Find where the given text appears and provide that cell's center as [x, y] coordinate. 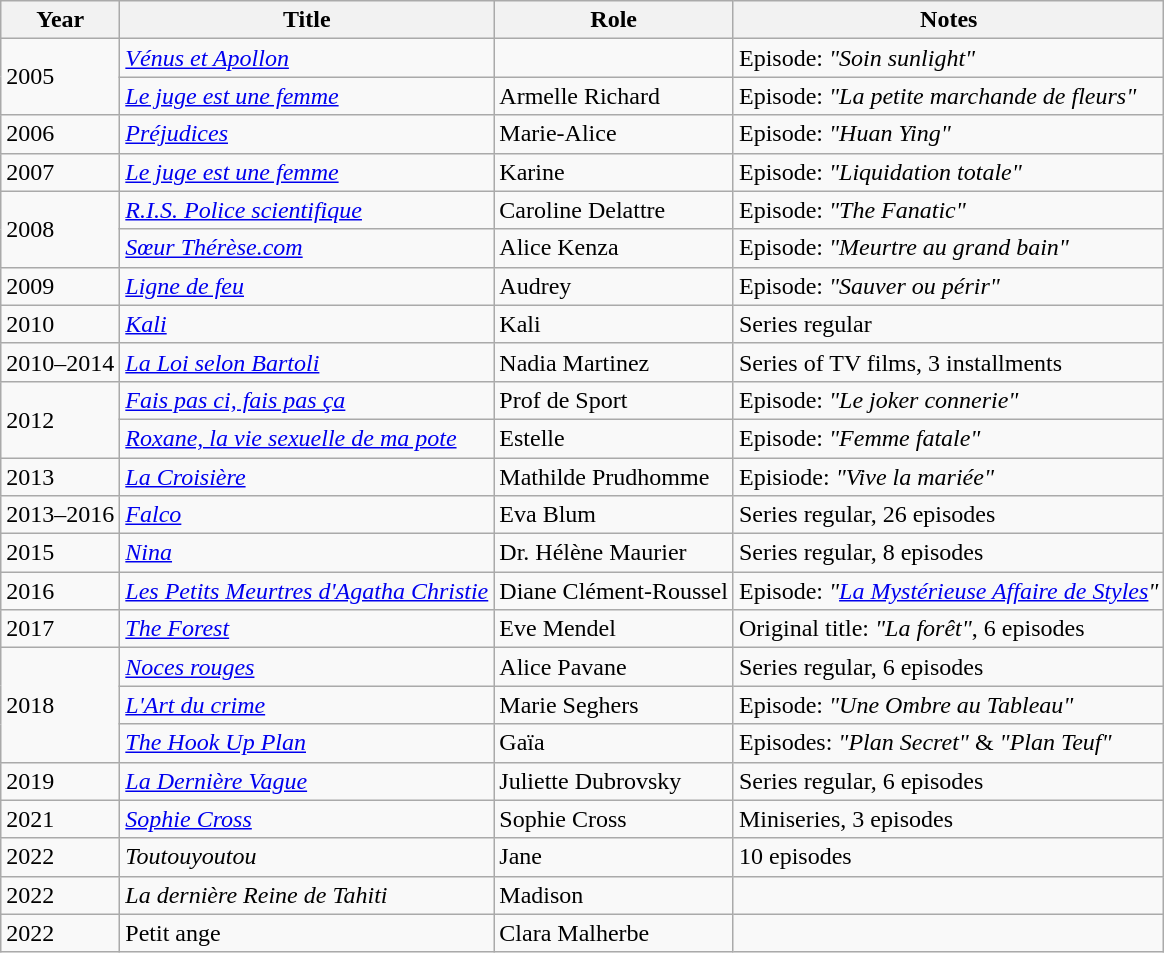
Episode: "Liquidation totale" [948, 172]
Episode: "Soin sunlight" [948, 58]
La Dernière Vague [307, 781]
Clara Malherbe [614, 933]
Madison [614, 895]
Series regular, 8 episodes [948, 553]
Episiode: "Vive la mariée" [948, 477]
2006 [60, 134]
Karine [614, 172]
Episode: "Une Ombre au Tableau" [948, 705]
Toutouyoutou [307, 857]
Episode: "Meurtre au grand bain" [948, 248]
Gaïa [614, 743]
10 episodes [948, 857]
R.I.S. Police scientifique [307, 210]
Episode: "Sauver ou périr" [948, 286]
Jane [614, 857]
Episodes: "Plan Secret" & "Plan Teuf" [948, 743]
2013–2016 [60, 515]
Juliette Dubrovsky [614, 781]
Eva Blum [614, 515]
Préjudices [307, 134]
Episode: "The Fanatic" [948, 210]
Mathilde Prudhomme [614, 477]
2015 [60, 553]
Fais pas ci, fais pas ça [307, 400]
Ligne de feu [307, 286]
Armelle Richard [614, 96]
2017 [60, 629]
Role [614, 20]
2019 [60, 781]
2010–2014 [60, 362]
Marie-Alice [614, 134]
Episode: "Femme fatale" [948, 438]
Series of TV films, 3 installments [948, 362]
The Hook Up Plan [307, 743]
Eve Mendel [614, 629]
Marie Seghers [614, 705]
Episode: "Le joker connerie" [948, 400]
2008 [60, 229]
Nadia Martinez [614, 362]
2021 [60, 819]
Series regular [948, 324]
Caroline Delattre [614, 210]
Alice Kenza [614, 248]
Series regular, 26 episodes [948, 515]
Title [307, 20]
Year [60, 20]
Notes [948, 20]
2012 [60, 419]
Episode: "La Mystérieuse Affaire de Styles" [948, 591]
Estelle [614, 438]
Diane Clément-Roussel [614, 591]
Vénus et Apollon [307, 58]
La Croisière [307, 477]
L'Art du crime [307, 705]
Episode: "La petite marchande de fleurs" [948, 96]
Alice Pavane [614, 667]
Roxane, la vie sexuelle de ma pote [307, 438]
La Loi selon Bartoli [307, 362]
Prof de Sport [614, 400]
Falco [307, 515]
Sœur Thérèse.com [307, 248]
Miniseries, 3 episodes [948, 819]
2018 [60, 705]
2005 [60, 77]
La dernière Reine de Tahiti [307, 895]
2007 [60, 172]
The Forest [307, 629]
Episode: "Huan Ying" [948, 134]
Audrey [614, 286]
Les Petits Meurtres d'Agatha Christie [307, 591]
Dr. Hélène Maurier [614, 553]
Noces rouges [307, 667]
Nina [307, 553]
Petit ange [307, 933]
2010 [60, 324]
Original title: "La forêt", 6 episodes [948, 629]
2016 [60, 591]
2009 [60, 286]
2013 [60, 477]
